Extract the (x, y) coordinate from the center of the cell holding the provided text.  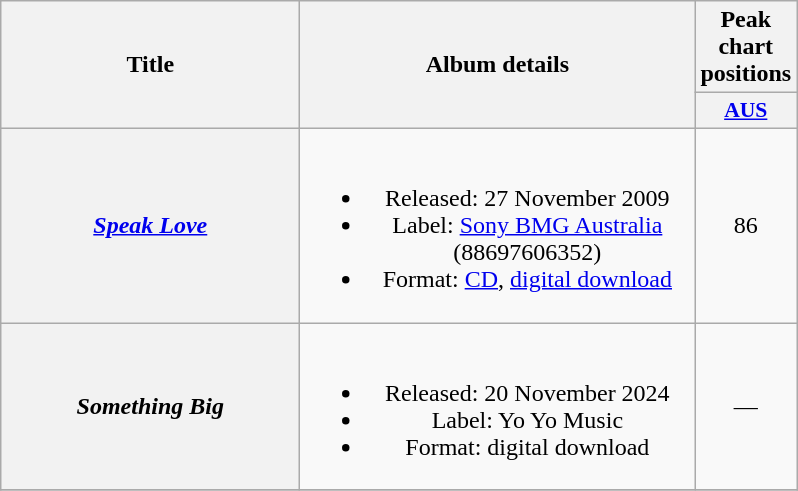
Released: 20 November 2024Label: Yo Yo MusicFormat: digital download (498, 406)
— (746, 406)
Title (150, 65)
Something Big (150, 406)
Album details (498, 65)
Speak Love (150, 225)
86 (746, 225)
Peak chart positions (746, 47)
Released: 27 November 2009Label: Sony BMG Australia (88697606352)Format: CD, digital download (498, 225)
AUS (746, 111)
